Capture the cell that displays the provided text and extract its [x, y] central coordinate. 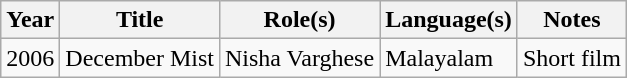
Nisha Varghese [299, 58]
December Mist [140, 58]
Language(s) [449, 20]
Notes [572, 20]
2006 [30, 58]
Role(s) [299, 20]
Short film [572, 58]
Year [30, 20]
Title [140, 20]
Malayalam [449, 58]
